Detect which cell encompasses the target text, then output its [X, Y] center coordinate. 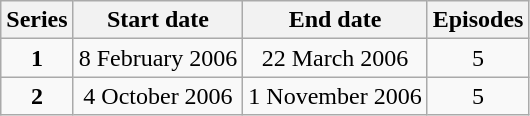
1 [37, 58]
1 November 2006 [335, 96]
2 [37, 96]
Series [37, 20]
End date [335, 20]
Start date [158, 20]
22 March 2006 [335, 58]
Episodes [478, 20]
8 February 2006 [158, 58]
4 October 2006 [158, 96]
